Search for the cell housing the specified text and yield its (X, Y) center coordinate. 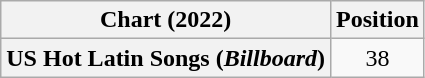
Position (378, 20)
Chart (2022) (166, 20)
US Hot Latin Songs (Billboard) (166, 58)
38 (378, 58)
